From the cell containing the given text, extract its center point as [X, Y] coordinate. 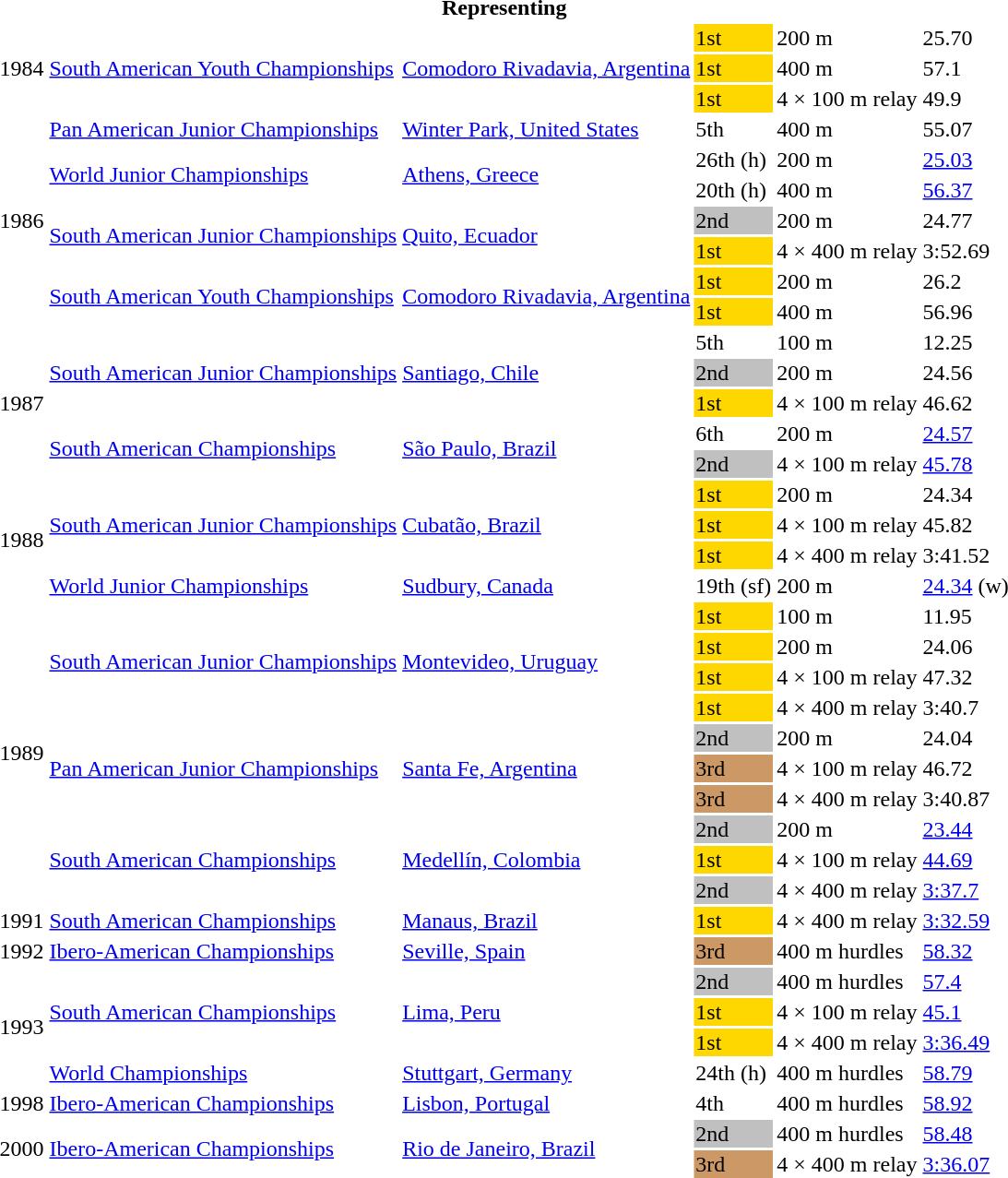
Stuttgart, Germany [546, 1073]
Rio de Janeiro, Brazil [546, 1149]
20th (h) [734, 190]
Cubatão, Brazil [546, 525]
Medellín, Colombia [546, 860]
6th [734, 434]
26th (h) [734, 160]
Santiago, Chile [546, 373]
Athens, Greece [546, 175]
Seville, Spain [546, 951]
19th (sf) [734, 586]
Manaus, Brazil [546, 921]
Winter Park, United States [546, 129]
São Paulo, Brazil [546, 448]
Santa Fe, Argentina [546, 768]
Sudbury, Canada [546, 586]
Lima, Peru [546, 1012]
Quito, Ecuador [546, 236]
Montevideo, Uruguay [546, 662]
Lisbon, Portugal [546, 1103]
4th [734, 1103]
World Championships [223, 1073]
24th (h) [734, 1073]
